Identify which cell holds the provided text, then report its [X, Y] central coordinate. 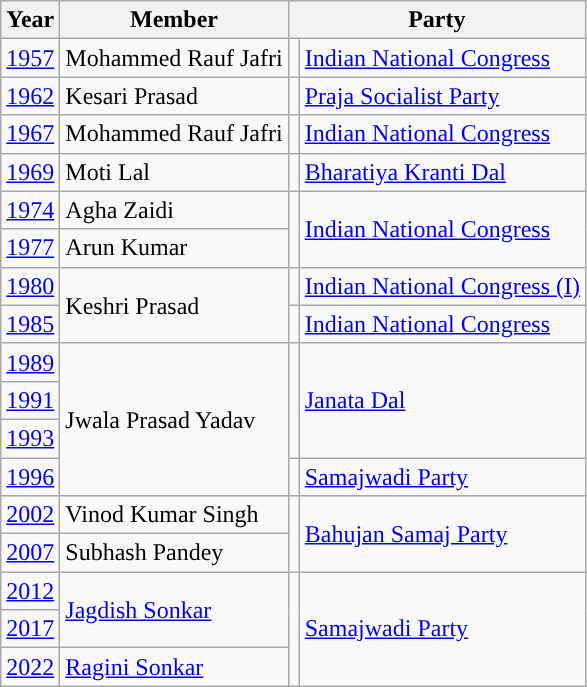
Arun Kumar [174, 248]
2002 [30, 515]
Party [436, 20]
1977 [30, 248]
Vinod Kumar Singh [174, 515]
1974 [30, 210]
Subhash Pandey [174, 553]
1957 [30, 58]
Keshri Prasad [174, 305]
2022 [30, 667]
Indian National Congress (I) [442, 286]
2017 [30, 629]
1985 [30, 324]
1969 [30, 172]
Kesari Prasad [174, 96]
1980 [30, 286]
Bahujan Samaj Party [442, 534]
1962 [30, 96]
Year [30, 20]
Praja Socialist Party [442, 96]
2012 [30, 591]
Moti Lal [174, 172]
1993 [30, 438]
1967 [30, 134]
1991 [30, 400]
Member [174, 20]
Agha Zaidi [174, 210]
2007 [30, 553]
Bharatiya Kranti Dal [442, 172]
Jwala Prasad Yadav [174, 419]
1989 [30, 362]
Ragini Sonkar [174, 667]
1996 [30, 477]
Jagdish Sonkar [174, 610]
Janata Dal [442, 400]
